Find where the given text appears and provide that cell's center as (X, Y) coordinate. 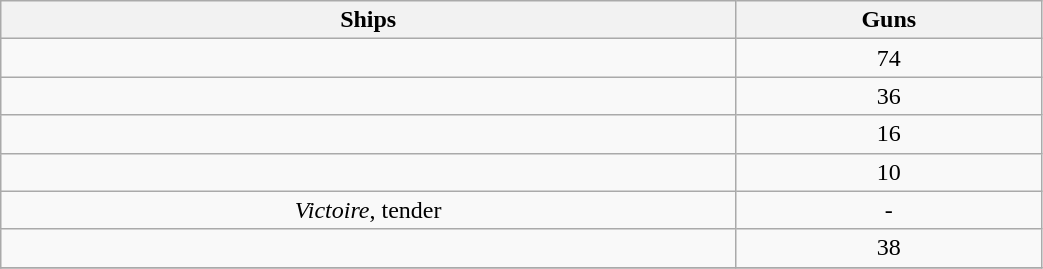
Ships (368, 20)
16 (889, 134)
- (889, 210)
10 (889, 172)
Guns (889, 20)
Victoire, tender (368, 210)
74 (889, 58)
36 (889, 96)
38 (889, 248)
